Output the [x, y] coordinate of the center of the cell containing the given text.  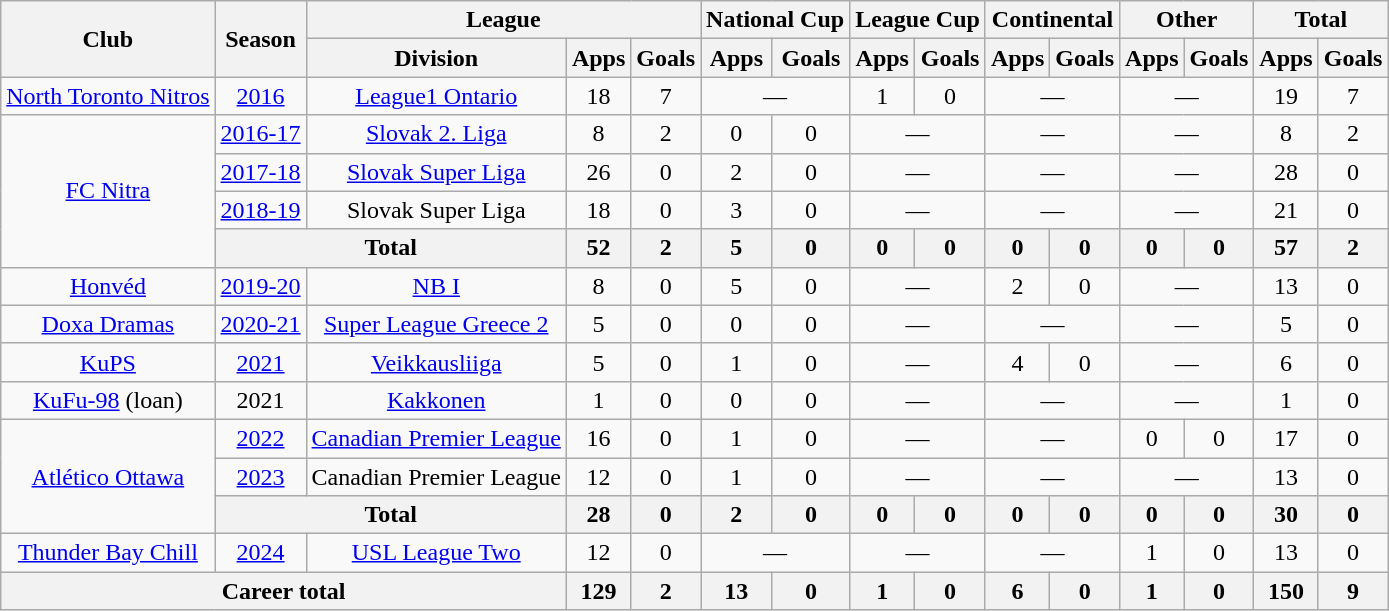
FC Nitra [108, 191]
57 [1286, 248]
Atlético Ottawa [108, 476]
26 [598, 172]
Division [436, 58]
3 [737, 210]
Doxa Dramas [108, 324]
2017-18 [260, 172]
Veikkausliiga [436, 362]
Other [1187, 20]
2024 [260, 553]
Kakkonen [436, 400]
Thunder Bay Chill [108, 553]
League1 Ontario [436, 96]
16 [598, 438]
129 [598, 591]
Season [260, 39]
Club [108, 39]
League Cup [918, 20]
USL League Two [436, 553]
2022 [260, 438]
North Toronto Nitros [108, 96]
52 [598, 248]
Career total [284, 591]
2016 [260, 96]
NB I [436, 286]
30 [1286, 515]
Super League Greece 2 [436, 324]
9 [1353, 591]
21 [1286, 210]
2016-17 [260, 134]
17 [1286, 438]
2020-21 [260, 324]
League [503, 20]
KuPS [108, 362]
4 [1017, 362]
2018-19 [260, 210]
Continental [1052, 20]
19 [1286, 96]
National Cup [776, 20]
Honvéd [108, 286]
2019-20 [260, 286]
150 [1286, 591]
2023 [260, 477]
Slovak 2. Liga [436, 134]
KuFu-98 (loan) [108, 400]
